Output the [x, y] coordinate of the center of the cell containing the given text.  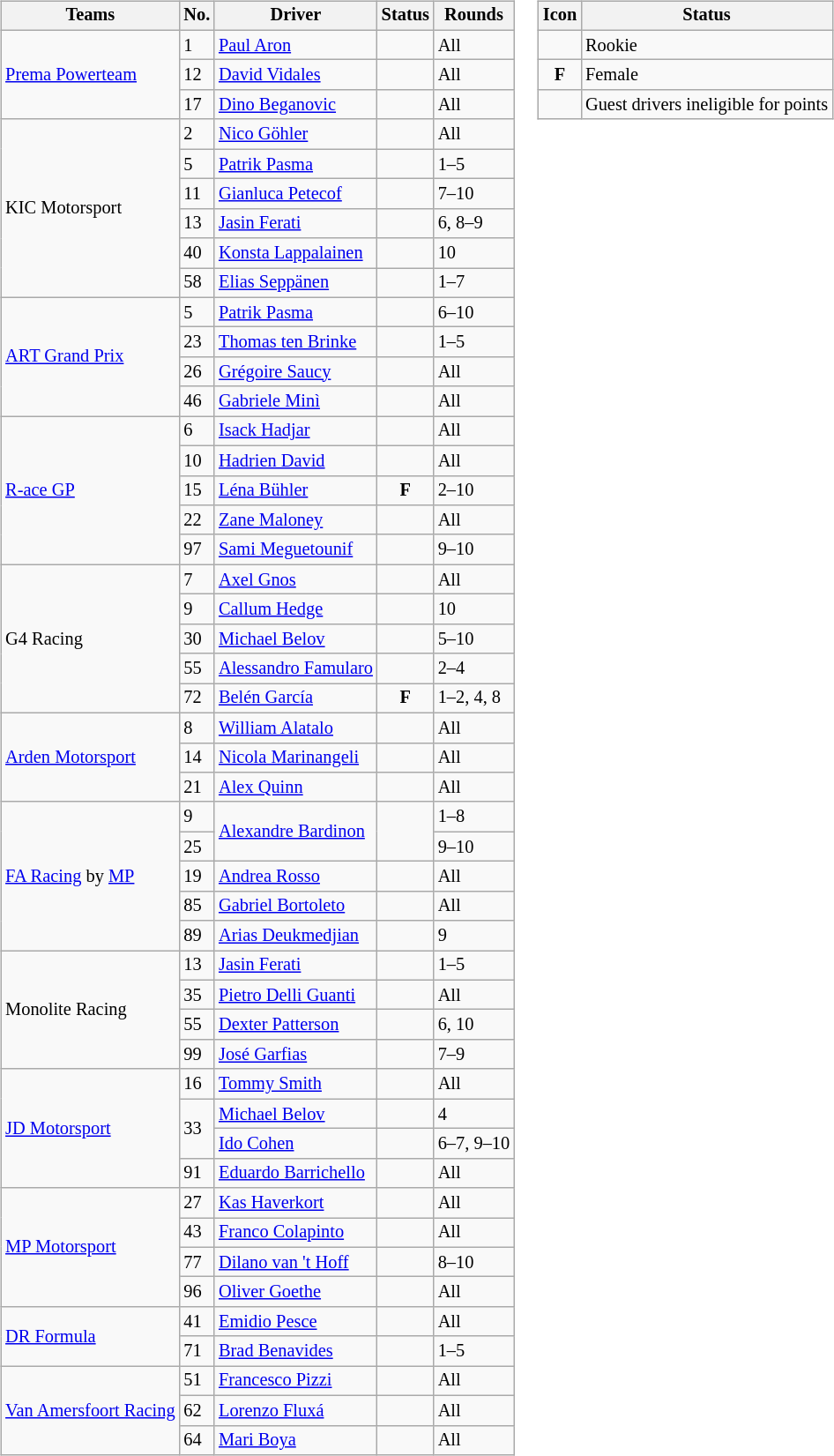
6–7, 9–10 [474, 1144]
21 [197, 788]
Hadrien David [296, 460]
7–10 [474, 194]
1–8 [474, 817]
Dino Beganovic [296, 105]
Kas Haverkort [296, 1203]
Ido Cohen [296, 1144]
26 [197, 372]
33 [197, 1129]
Rounds [474, 16]
99 [197, 1055]
Tommy Smith [296, 1084]
77 [197, 1262]
7–9 [474, 1055]
Franco Colapinto [296, 1233]
22 [197, 520]
Alessandro Famularo [296, 668]
Zane Maloney [296, 520]
David Vidales [296, 75]
Nico Göhler [296, 134]
R-ace GP [90, 490]
51 [197, 1381]
64 [197, 1440]
Teams [90, 16]
Arias Deukmedjian [296, 936]
1 [197, 45]
Arden Motorsport [90, 757]
Alexandre Bardinon [296, 831]
19 [197, 877]
4 [474, 1114]
91 [197, 1173]
JD Motorsport [90, 1129]
1–7 [474, 283]
Konsta Lappalainen [296, 253]
7 [197, 579]
Nicola Marinangeli [296, 758]
96 [197, 1292]
Driver [296, 16]
15 [197, 490]
Andrea Rosso [296, 877]
46 [197, 401]
27 [197, 1203]
Icon [560, 16]
Emidio Pesce [296, 1322]
Oliver Goethe [296, 1292]
71 [197, 1351]
MP Motorsport [90, 1247]
43 [197, 1233]
Thomas ten Brinke [296, 342]
12 [197, 75]
17 [197, 105]
Lorenzo Fluxá [296, 1410]
97 [197, 549]
58 [197, 283]
8 [197, 728]
G4 Racing [90, 638]
ART Grand Prix [90, 356]
Léna Bühler [296, 490]
Pietro Delli Guanti [296, 995]
William Alatalo [296, 728]
Brad Benavides [296, 1351]
Francesco Pizzi [296, 1381]
6, 8–9 [474, 223]
62 [197, 1410]
85 [197, 906]
Dilano van 't Hoff [296, 1262]
DR Formula [90, 1337]
Axel Gnos [296, 579]
Rookie [707, 45]
Dexter Patterson [296, 1025]
FA Racing by MP [90, 876]
6 [197, 431]
Guest drivers ineligible for points [707, 105]
Grégoire Saucy [296, 372]
Callum Hedge [296, 609]
Monolite Racing [90, 1011]
2–10 [474, 490]
Prema Powerteam [90, 74]
40 [197, 253]
Sami Meguetounif [296, 549]
23 [197, 342]
Gabriele Minì [296, 401]
89 [197, 936]
6–10 [474, 312]
Gianluca Petecof [296, 194]
5–10 [474, 638]
16 [197, 1084]
30 [197, 638]
Elias Seppänen [296, 283]
Gabriel Bortoleto [296, 906]
Mari Boya [296, 1440]
Paul Aron [296, 45]
José Garfias [296, 1055]
Belén García [296, 698]
Isack Hadjar [296, 431]
35 [197, 995]
2–4 [474, 668]
No. [197, 16]
Eduardo Barrichello [296, 1173]
11 [197, 194]
14 [197, 758]
6, 10 [474, 1025]
72 [197, 698]
8–10 [474, 1262]
25 [197, 847]
1–2, 4, 8 [474, 698]
KIC Motorsport [90, 208]
Alex Quinn [296, 788]
41 [197, 1322]
Female [707, 75]
Van Amersfoort Racing [90, 1411]
2 [197, 134]
